Determine the (x, y) coordinate at the center of the cell enclosing the given text.  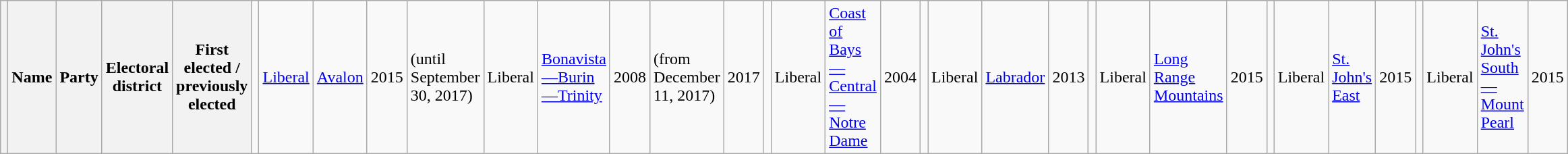
(until September 30, 2017) (445, 77)
2013 (1068, 77)
Coast of Bays—Central—Notre Dame (853, 77)
Electoral district (137, 77)
2008 (630, 77)
Labrador (1016, 77)
Avalon (340, 77)
2017 (743, 77)
Name (32, 77)
2004 (900, 77)
(from December 11, 2017) (687, 77)
Long Range Mountains (1188, 77)
St. John's South—Mount Pearl (1503, 77)
Bonavista—Burin—Trinity (573, 77)
St. John's East (1352, 77)
Party (79, 77)
First elected / previously elected (212, 77)
